Determine the [X, Y] coordinate at the center of the cell enclosing the given text.  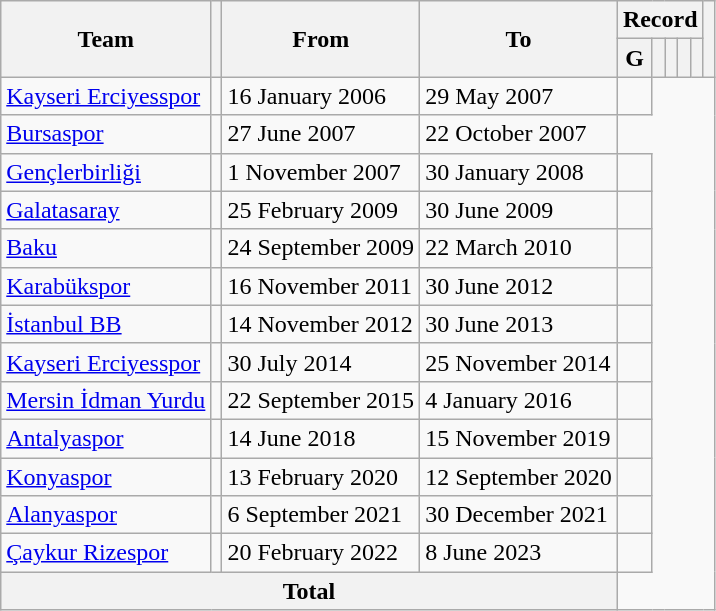
Konyaspor [106, 477]
Mersin İdman Yurdu [106, 400]
15 November 2019 [519, 438]
Çaykur Rizespor [106, 553]
To [519, 39]
Team [106, 39]
25 February 2009 [321, 210]
30 January 2008 [519, 172]
30 June 2009 [519, 210]
14 June 2018 [321, 438]
Total [310, 591]
25 November 2014 [519, 362]
24 September 2009 [321, 248]
29 May 2007 [519, 96]
30 July 2014 [321, 362]
Gençlerbirliği [106, 172]
16 November 2011 [321, 286]
G [634, 58]
30 December 2021 [519, 515]
İstanbul BB [106, 324]
22 October 2007 [519, 134]
14 November 2012 [321, 324]
12 September 2020 [519, 477]
13 February 2020 [321, 477]
Bursaspor [106, 134]
Record [660, 20]
16 January 2006 [321, 96]
From [321, 39]
8 June 2023 [519, 553]
4 January 2016 [519, 400]
Alanyaspor [106, 515]
Galatasaray [106, 210]
30 June 2013 [519, 324]
1 November 2007 [321, 172]
Karabükspor [106, 286]
6 September 2021 [321, 515]
27 June 2007 [321, 134]
Baku [106, 248]
22 September 2015 [321, 400]
20 February 2022 [321, 553]
30 June 2012 [519, 286]
22 March 2010 [519, 248]
Antalyaspor [106, 438]
